Capture the cell that displays the provided text and extract its (x, y) central coordinate. 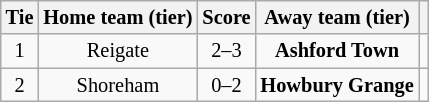
1 (20, 51)
Away team (tier) (336, 17)
2 (20, 85)
Score (226, 17)
Shoreham (118, 85)
Howbury Grange (336, 85)
Home team (tier) (118, 17)
0–2 (226, 85)
Reigate (118, 51)
2–3 (226, 51)
Tie (20, 17)
Ashford Town (336, 51)
